From the cell containing the given text, extract its center point as [x, y] coordinate. 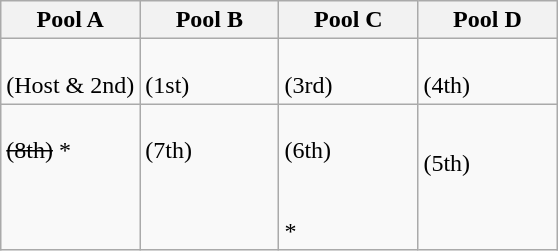
(6th) * [348, 177]
(8th) * [70, 177]
(7th) [210, 177]
(3rd) [348, 72]
(4th) [488, 72]
Pool A [70, 20]
(Host & 2nd) [70, 72]
Pool B [210, 20]
(5th) [488, 177]
Pool C [348, 20]
Pool D [488, 20]
(1st) [210, 72]
